Find where the given text appears and provide that cell's center as (x, y) coordinate. 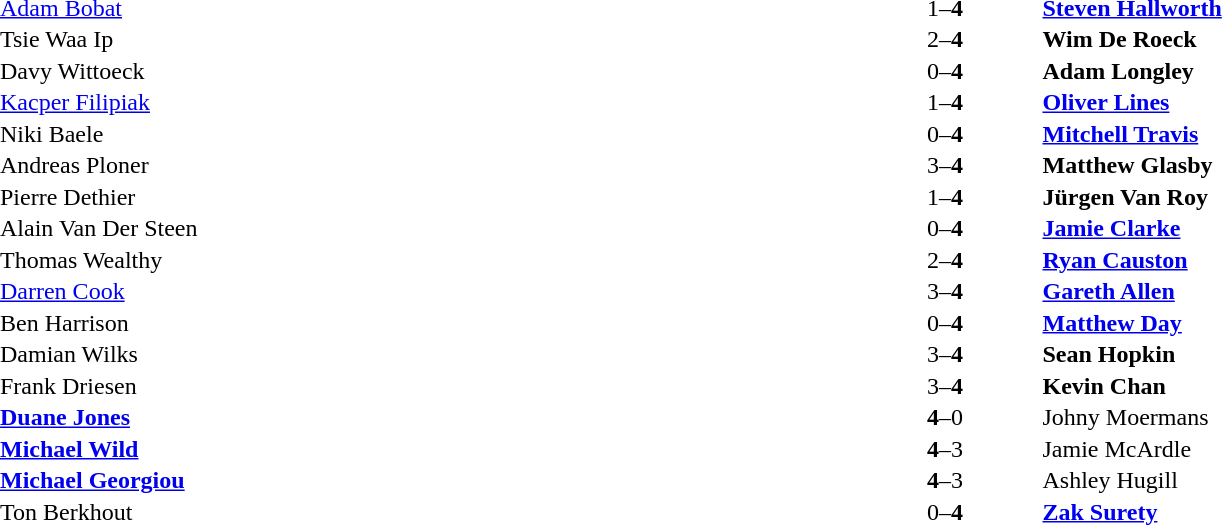
4–0 (944, 417)
